Determine the (X, Y) coordinate at the center of the cell enclosing the given text.  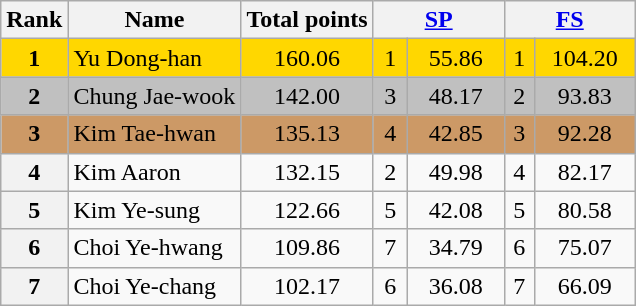
Kim Tae-hwan (154, 134)
122.66 (307, 210)
36.08 (456, 286)
109.86 (307, 248)
160.06 (307, 58)
135.13 (307, 134)
SP (438, 20)
132.15 (307, 172)
Choi Ye-hwang (154, 248)
92.28 (584, 134)
66.09 (584, 286)
34.79 (456, 248)
42.08 (456, 210)
75.07 (584, 248)
Chung Jae-wook (154, 96)
Rank (34, 20)
Total points (307, 20)
48.17 (456, 96)
FS (570, 20)
49.98 (456, 172)
93.83 (584, 96)
Kim Aaron (154, 172)
55.86 (456, 58)
Name (154, 20)
Yu Dong-han (154, 58)
104.20 (584, 58)
102.17 (307, 286)
80.58 (584, 210)
42.85 (456, 134)
82.17 (584, 172)
Kim Ye-sung (154, 210)
Choi Ye-chang (154, 286)
142.00 (307, 96)
